Capture the cell that displays the provided text and extract its (X, Y) central coordinate. 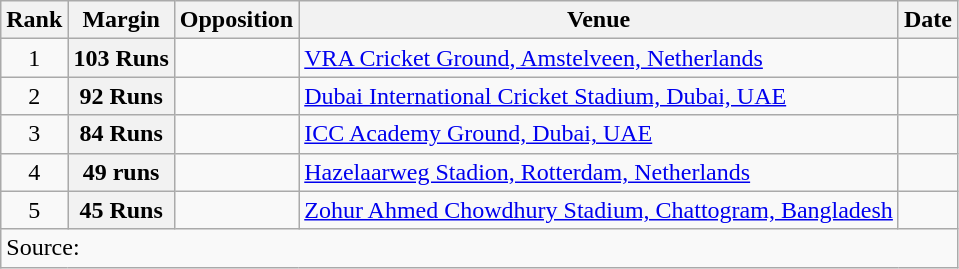
92 Runs (121, 96)
Hazelaarweg Stadion, Rotterdam, Netherlands (599, 172)
Zohur Ahmed Chowdhury Stadium, Chattogram, Bangladesh (599, 210)
VRA Cricket Ground, Amstelveen, Netherlands (599, 58)
Source: (480, 248)
Opposition (236, 20)
1 (34, 58)
Dubai International Cricket Stadium, Dubai, UAE (599, 96)
Date (928, 20)
4 (34, 172)
Margin (121, 20)
ICC Academy Ground, Dubai, UAE (599, 134)
2 (34, 96)
84 Runs (121, 134)
103 Runs (121, 58)
49 runs (121, 172)
3 (34, 134)
Rank (34, 20)
Venue (599, 20)
45 Runs (121, 210)
5 (34, 210)
